Identify which cell holds the provided text, then report its [X, Y] central coordinate. 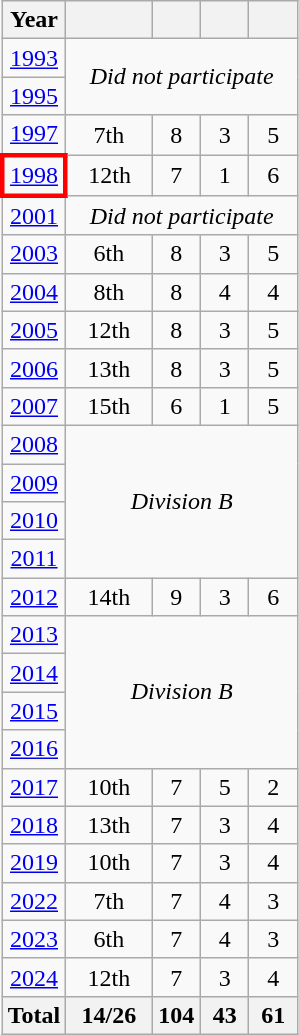
2004 [34, 292]
2019 [34, 863]
2016 [34, 749]
2 [274, 787]
15th [109, 406]
14/26 [109, 1015]
9 [176, 597]
43 [224, 1015]
2008 [34, 444]
2011 [34, 559]
1995 [34, 96]
8th [109, 292]
2012 [34, 597]
2018 [34, 825]
61 [274, 1015]
2015 [34, 711]
2010 [34, 521]
2013 [34, 635]
14th [109, 597]
Year [34, 20]
2005 [34, 330]
2009 [34, 483]
2017 [34, 787]
2024 [34, 977]
104 [176, 1015]
2006 [34, 368]
2014 [34, 673]
2001 [34, 216]
1998 [34, 174]
Total [34, 1015]
1997 [34, 135]
2007 [34, 406]
2003 [34, 254]
2023 [34, 939]
2022 [34, 901]
1993 [34, 58]
